Output the [x, y] coordinate of the center of the cell containing the given text.  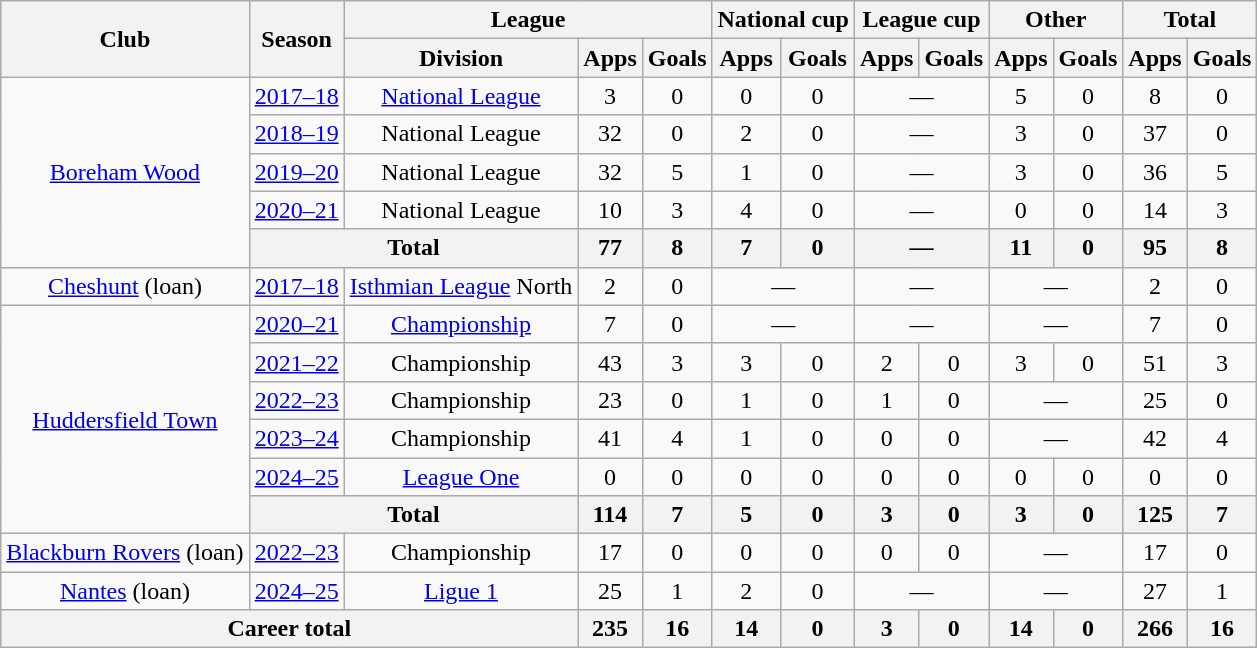
10 [610, 210]
2021–22 [296, 362]
23 [610, 400]
2018–19 [296, 134]
Career total [290, 629]
Cheshunt (loan) [125, 286]
266 [1155, 629]
43 [610, 362]
11 [1021, 248]
37 [1155, 134]
League One [461, 477]
Ligue 1 [461, 591]
League cup [921, 20]
Isthmian League North [461, 286]
Huddersfield Town [125, 419]
42 [1155, 438]
Division [461, 58]
Other [1056, 20]
Club [125, 39]
League [528, 20]
National cup [783, 20]
27 [1155, 591]
Season [296, 39]
Nantes (loan) [125, 591]
51 [1155, 362]
41 [610, 438]
Boreham Wood [125, 172]
95 [1155, 248]
2019–20 [296, 172]
114 [610, 515]
2023–24 [296, 438]
125 [1155, 515]
77 [610, 248]
235 [610, 629]
36 [1155, 172]
Blackburn Rovers (loan) [125, 553]
